Scan for the cell matching the given text and deliver its [X, Y] coordinate at center. 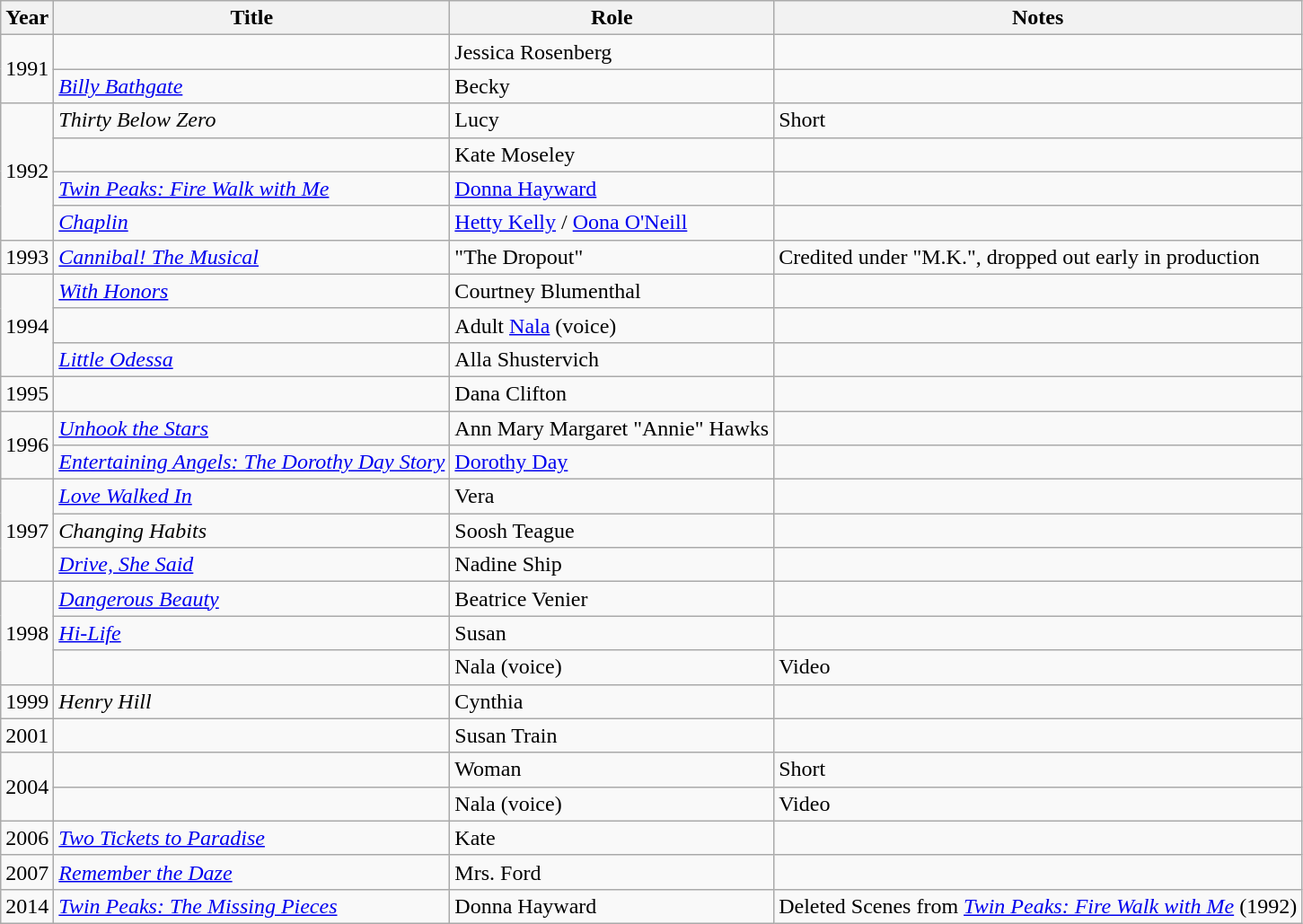
Jessica Rosenberg [612, 52]
Year [27, 18]
With Honors [251, 291]
1993 [27, 257]
Nadine Ship [612, 565]
1997 [27, 531]
Beatrice Venier [612, 599]
Unhook the Stars [251, 428]
Drive, She Said [251, 565]
Hetty Kelly / Oona O'Neill [612, 223]
Henry Hill [251, 701]
Thirty Below Zero [251, 120]
1992 [27, 172]
2006 [27, 838]
2014 [27, 906]
Soosh Teague [612, 531]
Role [612, 18]
Title [251, 18]
Lucy [612, 120]
Little Odessa [251, 359]
Notes [1038, 18]
Credited under "M.K.", dropped out early in production [1038, 257]
Cannibal! The Musical [251, 257]
2004 [27, 787]
2001 [27, 735]
1998 [27, 633]
Alla Shustervich [612, 359]
Dangerous Beauty [251, 599]
Cynthia [612, 701]
Changing Habits [251, 531]
Two Tickets to Paradise [251, 838]
Becky [612, 86]
Susan Train [612, 735]
Twin Peaks: The Missing Pieces [251, 906]
"The Dropout" [612, 257]
Susan [612, 633]
Mrs. Ford [612, 872]
Deleted Scenes from Twin Peaks: Fire Walk with Me (1992) [1038, 906]
1991 [27, 69]
Remember the Daze [251, 872]
Twin Peaks: Fire Walk with Me [251, 189]
1995 [27, 393]
1996 [27, 445]
Love Walked In [251, 497]
1999 [27, 701]
Courtney Blumenthal [612, 291]
Ann Mary Margaret "Annie" Hawks [612, 428]
Vera [612, 497]
2007 [27, 872]
Chaplin [251, 223]
Billy Bathgate [251, 86]
Adult Nala (voice) [612, 325]
Dorothy Day [612, 462]
Dana Clifton [612, 393]
Kate [612, 838]
Hi-Life [251, 633]
Woman [612, 770]
Entertaining Angels: The Dorothy Day Story [251, 462]
Kate Moseley [612, 154]
1994 [27, 325]
